Return [x, y] of the center of cell containing provided text 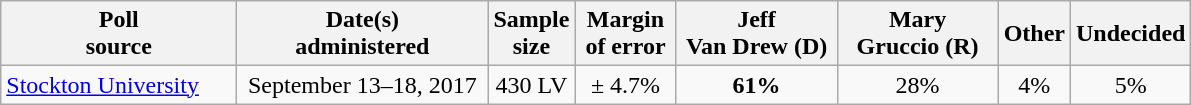
MaryGruccio (R) [918, 34]
61% [756, 85]
Undecided [1131, 34]
Samplesize [532, 34]
JeffVan Drew (D) [756, 34]
Date(s) administered [362, 34]
September 13–18, 2017 [362, 85]
5% [1131, 85]
± 4.7% [626, 85]
Other [1034, 34]
Margin of error [626, 34]
430 LV [532, 85]
28% [918, 85]
Poll source [119, 34]
Stockton University [119, 85]
4% [1034, 85]
